From the cell containing the given text, extract its center point as [X, Y] coordinate. 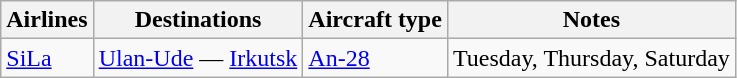
Destinations [198, 20]
Notes [591, 20]
Airlines [47, 20]
Aircraft type [376, 20]
Tuesday, Thursday, Saturday [591, 58]
SiLa [47, 58]
An-28 [376, 58]
Ulan-Ude — Irkutsk [198, 58]
